From the cell containing the given text, extract its center point as [X, Y] coordinate. 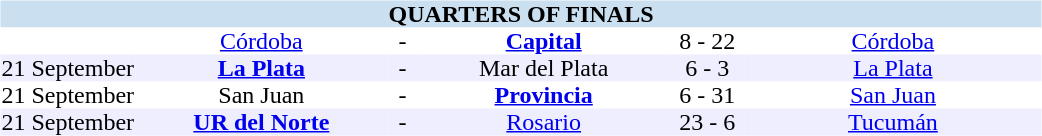
Capital [544, 42]
23 - 6 [707, 122]
6 - 31 [707, 96]
QUARTERS OF FINALS [520, 14]
Mar del Plata [544, 68]
6 - 3 [707, 68]
UR del Norte [262, 122]
Provincia [544, 96]
8 - 22 [707, 42]
Rosario [544, 122]
Tucumán [892, 122]
